Return the (x, y) coordinate for the center point of the cell that contains the specified text.  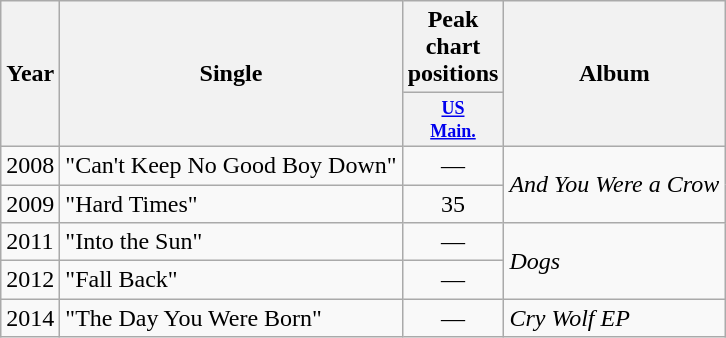
Cry Wolf EP (614, 318)
"Fall Back" (231, 280)
Year (30, 74)
2014 (30, 318)
"The Day You Were Born" (231, 318)
Single (231, 74)
2009 (30, 204)
"Hard Times" (231, 204)
35 (453, 204)
"Into the Sun" (231, 242)
And You Were a Crow (614, 184)
USMain. (453, 120)
Album (614, 74)
"Can't Keep No Good Boy Down" (231, 165)
2012 (30, 280)
2008 (30, 165)
2011 (30, 242)
Peak chart positions (453, 47)
Dogs (614, 261)
